Determine the [x, y] coordinate at the center of the cell enclosing the given text.  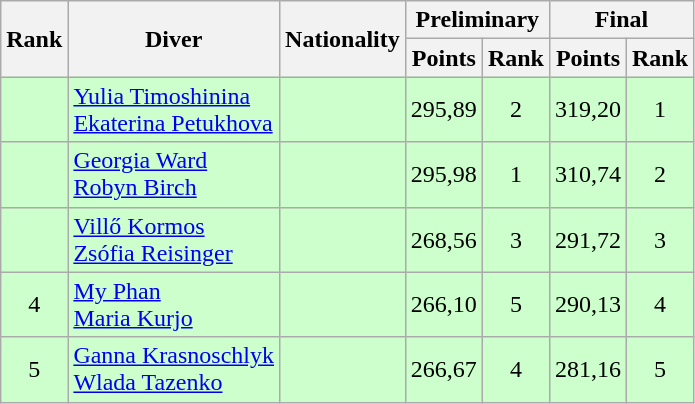
Preliminary [477, 20]
281,16 [588, 370]
Georgia WardRobyn Birch [174, 174]
Diver [174, 39]
Final [621, 20]
Nationality [343, 39]
268,56 [444, 240]
290,13 [588, 304]
295,98 [444, 174]
Villő KormosZsófia Reisinger [174, 240]
266,67 [444, 370]
291,72 [588, 240]
My PhanMaria Kurjo [174, 304]
295,89 [444, 110]
266,10 [444, 304]
Yulia TimoshininaEkaterina Petukhova [174, 110]
Ganna KrasnoschlykWlada Tazenko [174, 370]
319,20 [588, 110]
310,74 [588, 174]
